Return the (x, y) coordinate for the center point of the cell that contains the specified text.  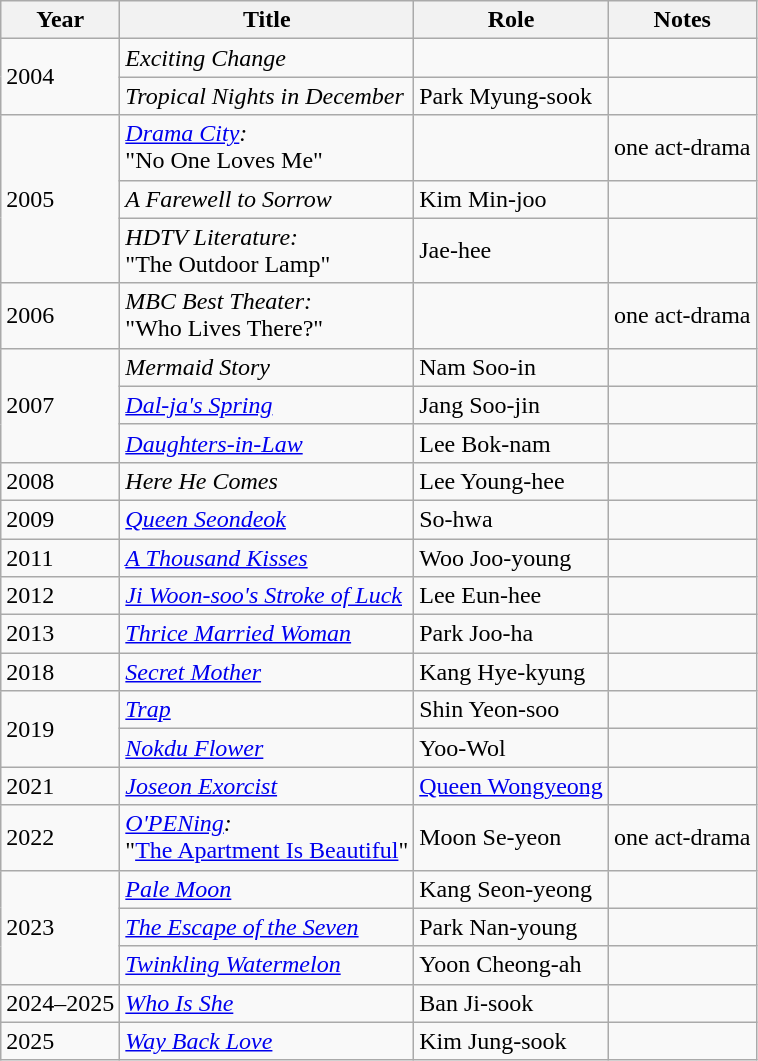
Queen Seondeok (267, 519)
Park Nan-young (512, 927)
Kang Seon-yeong (512, 889)
Twinkling Watermelon (267, 965)
Lee Eun-hee (512, 596)
2012 (60, 596)
Exciting Change (267, 58)
2025 (60, 1041)
Year (60, 20)
Park Myung-sook (512, 96)
Joseon Exorcist (267, 786)
2008 (60, 481)
2022 (60, 838)
2004 (60, 77)
Notes (682, 20)
Woo Joo-young (512, 557)
2009 (60, 519)
Lee Bok-nam (512, 443)
Yoo-Wol (512, 748)
Moon Se-yeon (512, 838)
Title (267, 20)
Who Is She (267, 1003)
Mermaid Story (267, 367)
Way Back Love (267, 1041)
Jae-hee (512, 250)
Kang Hye-kyung (512, 672)
Kim Jung-sook (512, 1041)
Queen Wongyeong (512, 786)
2011 (60, 557)
Ban Ji-sook (512, 1003)
Lee Young-hee (512, 481)
A Thousand Kisses (267, 557)
Daughters-in-Law (267, 443)
Here He Comes (267, 481)
2023 (60, 927)
Ji Woon-soo's Stroke of Luck (267, 596)
A Farewell to Sorrow (267, 199)
Nokdu Flower (267, 748)
Nam Soo-in (512, 367)
2024–2025 (60, 1003)
2013 (60, 634)
2018 (60, 672)
Drama City:"No One Loves Me" (267, 148)
Yoon Cheong-ah (512, 965)
Kim Min-joo (512, 199)
Tropical Nights in December (267, 96)
Role (512, 20)
Secret Mother (267, 672)
Trap (267, 710)
2021 (60, 786)
Jang Soo-jin (512, 405)
2005 (60, 199)
2006 (60, 316)
Park Joo-ha (512, 634)
The Escape of the Seven (267, 927)
O'PENing:"The Apartment Is Beautiful" (267, 838)
HDTV Literature:"The Outdoor Lamp" (267, 250)
Pale Moon (267, 889)
Dal-ja's Spring (267, 405)
Thrice Married Woman (267, 634)
2007 (60, 405)
Shin Yeon-soo (512, 710)
MBC Best Theater:"Who Lives There?" (267, 316)
2019 (60, 729)
So-hwa (512, 519)
